Capture the cell that displays the provided text and extract its (X, Y) central coordinate. 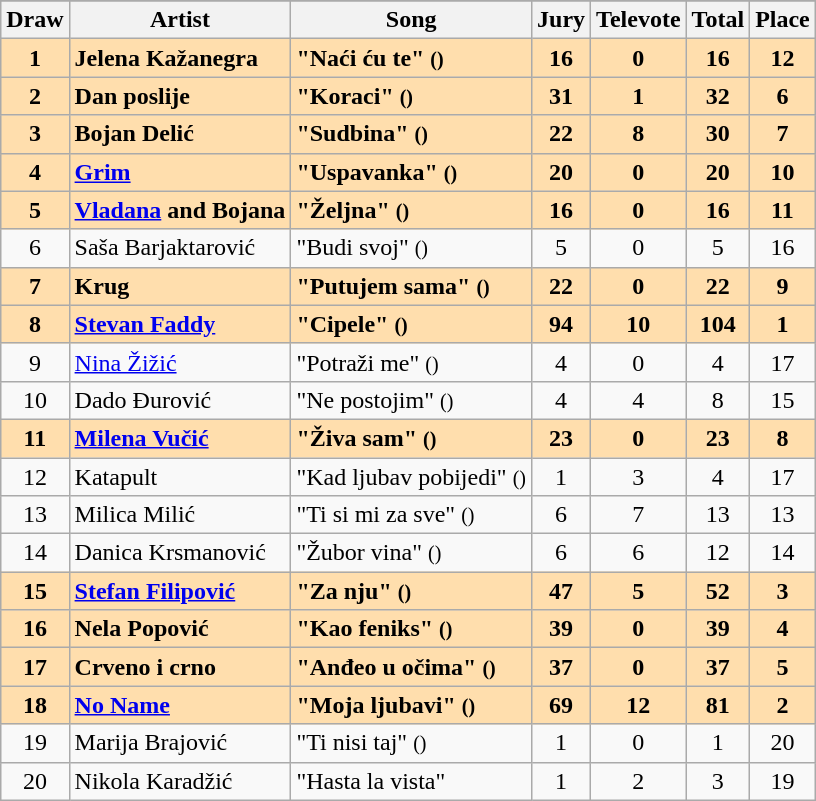
Grim (180, 172)
Jury (562, 20)
"Anđeo u očima" () (412, 667)
"Moja ljubavi" () (412, 705)
"Koraci" () (412, 96)
47 (562, 591)
104 (718, 324)
Marija Brajović (180, 743)
"Cipele" () (412, 324)
Nikola Karadžić (180, 781)
31 (562, 96)
Artist (180, 20)
Milica Milić (180, 515)
Televote (638, 20)
"Ti si mi za sve" () (412, 515)
30 (718, 134)
Stevan Faddy (180, 324)
Song (412, 20)
Place (783, 20)
Stefan Filipović (180, 591)
No Name (180, 705)
Jelena Kažanegra (180, 58)
Milena Vučić (180, 438)
Draw (35, 20)
"Žubor vina" () (412, 553)
"Za nju" () (412, 591)
Nina Žižić (180, 362)
"Kao feniks" () (412, 629)
"Uspavanka" () (412, 172)
Total (718, 20)
Krug (180, 286)
52 (718, 591)
"Budi svoj" () (412, 248)
"Sudbina" () (412, 134)
Vladana and Bojana (180, 210)
"Živa sam" () (412, 438)
94 (562, 324)
"Putujem sama" () (412, 286)
Katapult (180, 477)
"Željna" () (412, 210)
18 (35, 705)
69 (562, 705)
"Hasta la vista" (412, 781)
Crveno i crno (180, 667)
Nela Popović (180, 629)
"Ti nisi taj" () (412, 743)
81 (718, 705)
Danica Krsmanović (180, 553)
Dado Đurović (180, 400)
Dan poslije (180, 96)
"Naći ću te" () (412, 58)
Saša Barjaktarović (180, 248)
Bojan Delić (180, 134)
"Potraži me" () (412, 362)
"Ne postojim" () (412, 400)
"Kad ljubav pobijedi" () (412, 477)
32 (718, 96)
